Output the (x, y) coordinate of the center of the cell containing the given text.  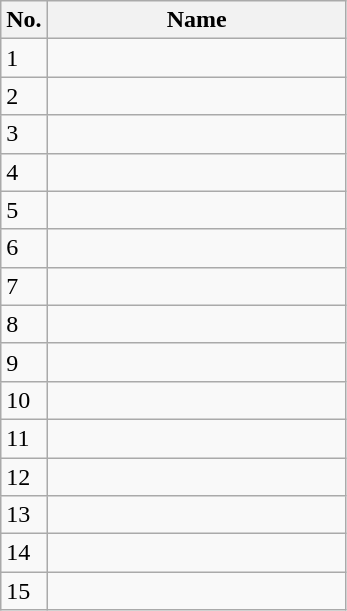
Name (196, 20)
2 (24, 96)
10 (24, 400)
1 (24, 58)
14 (24, 553)
5 (24, 210)
8 (24, 324)
13 (24, 515)
7 (24, 286)
15 (24, 591)
12 (24, 477)
9 (24, 362)
No. (24, 20)
4 (24, 172)
11 (24, 438)
3 (24, 134)
6 (24, 248)
